Return (X, Y) of the center of cell containing provided text 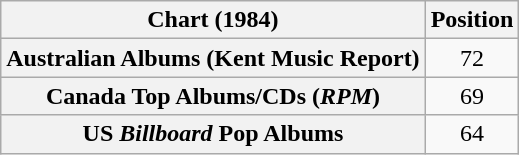
Chart (1984) (213, 20)
Australian Albums (Kent Music Report) (213, 58)
64 (472, 134)
Canada Top Albums/CDs (RPM) (213, 96)
69 (472, 96)
Position (472, 20)
US Billboard Pop Albums (213, 134)
72 (472, 58)
